Return [x, y] of the center of cell containing provided text 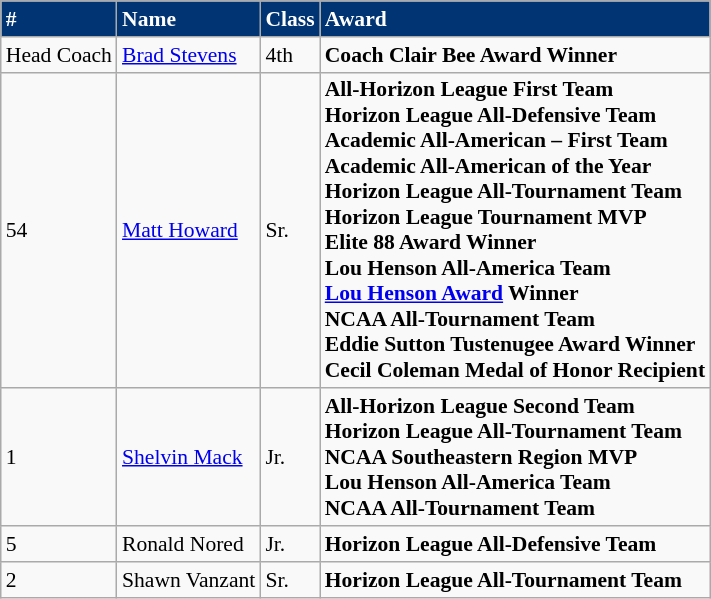
Head Coach [59, 55]
Horizon League All-Defensive Team [515, 544]
Brad Stevens [188, 55]
Coach Clair Bee Award Winner [515, 55]
Name [188, 19]
2 [59, 580]
Shelvin Mack [188, 458]
Horizon League All-Tournament Team [515, 580]
5 [59, 544]
Ronald Nored [188, 544]
54 [59, 230]
Award [515, 19]
All-Horizon League Second TeamHorizon League All-Tournament TeamNCAA Southeastern Region MVPLou Henson All-America TeamNCAA All-Tournament Team [515, 458]
Matt Howard [188, 230]
# [59, 19]
1 [59, 458]
Class [290, 19]
4th [290, 55]
Shawn Vanzant [188, 580]
